Scan for the cell matching the given text and deliver its (x, y) coordinate at center. 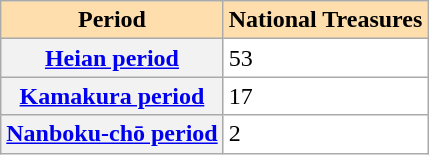
Kamakura period (112, 96)
17 (326, 96)
Period (112, 20)
2 (326, 134)
53 (326, 58)
Heian period (112, 58)
Nanboku-chō period (112, 134)
National Treasures (326, 20)
